Extract the [x, y] coordinate from the center of the cell holding the provided text.  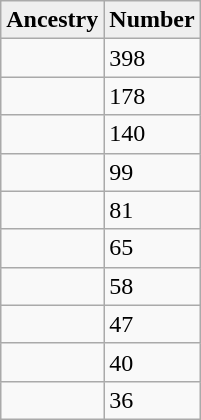
Ancestry [52, 20]
47 [152, 324]
Number [152, 20]
81 [152, 210]
99 [152, 172]
65 [152, 248]
40 [152, 362]
36 [152, 400]
398 [152, 58]
178 [152, 96]
140 [152, 134]
58 [152, 286]
